Determine the [X, Y] coordinate at the center of the cell enclosing the given text.  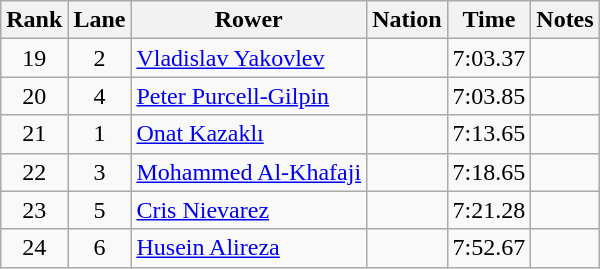
21 [34, 134]
7:52.67 [489, 248]
Onat Kazaklı [249, 134]
Rank [34, 20]
7:13.65 [489, 134]
Mohammed Al-Khafaji [249, 172]
Rower [249, 20]
Nation [407, 20]
5 [100, 210]
7:03.37 [489, 58]
22 [34, 172]
Cris Nievarez [249, 210]
Time [489, 20]
4 [100, 96]
7:18.65 [489, 172]
23 [34, 210]
Lane [100, 20]
Vladislav Yakovlev [249, 58]
24 [34, 248]
Notes [565, 20]
6 [100, 248]
7:03.85 [489, 96]
7:21.28 [489, 210]
1 [100, 134]
3 [100, 172]
20 [34, 96]
19 [34, 58]
2 [100, 58]
Husein Alireza [249, 248]
Peter Purcell-Gilpin [249, 96]
